For the text-containing cell, return its midpoint in (x, y) coordinate format. 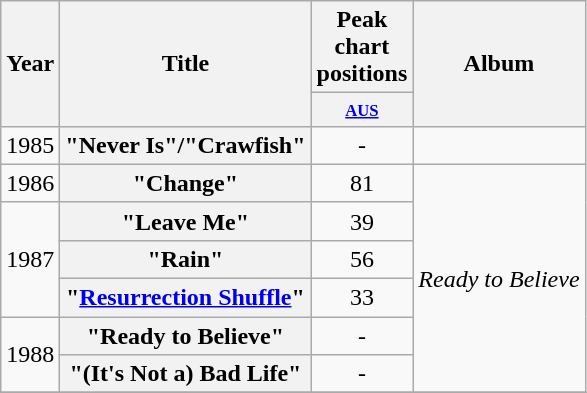
Ready to Believe (499, 278)
"Change" (186, 183)
81 (362, 183)
33 (362, 298)
"Resurrection Shuffle" (186, 298)
"(It's Not a) Bad Life" (186, 374)
Album (499, 64)
Title (186, 64)
AUS (362, 110)
Peak chart positions (362, 47)
56 (362, 259)
"Rain" (186, 259)
"Ready to Believe" (186, 336)
"Leave Me" (186, 221)
1987 (30, 259)
39 (362, 221)
Year (30, 64)
1985 (30, 145)
"Never Is"/"Crawfish" (186, 145)
1988 (30, 355)
1986 (30, 183)
